Search for the cell housing the specified text and yield its [x, y] center coordinate. 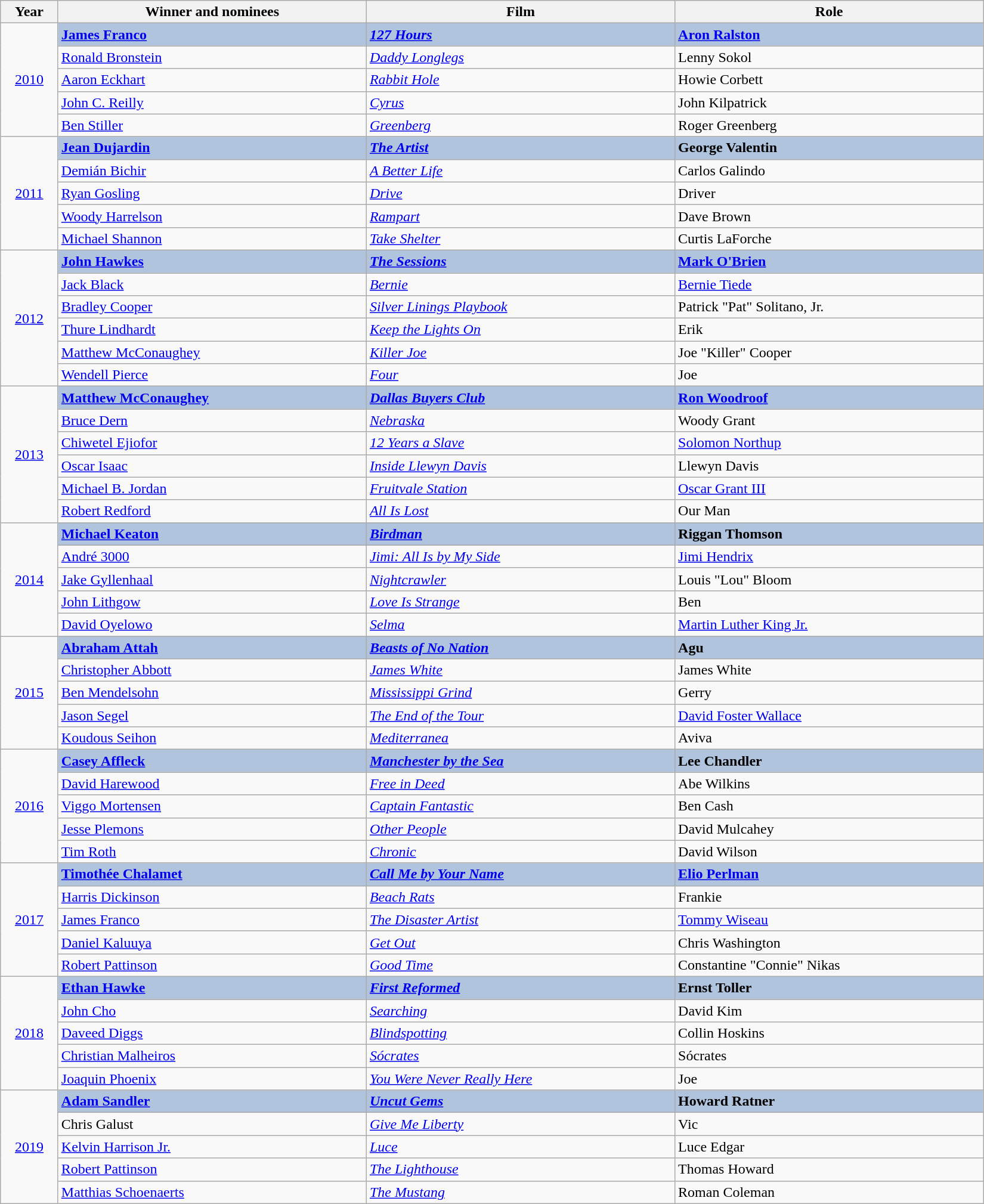
First Reformed [520, 988]
Ryan Gosling [212, 193]
Get Out [520, 942]
Ronald Bronstein [212, 57]
Fruitvale Station [520, 488]
David Wilson [829, 852]
Manchester by the Sea [520, 761]
Selma [520, 624]
Lenny Sokol [829, 57]
Chronic [520, 852]
George Valentin [829, 148]
Ben [829, 602]
2018 [30, 1033]
Chris Washington [829, 942]
Winner and nominees [212, 12]
Elio Perlman [829, 874]
2019 [30, 1147]
Give Me Liberty [520, 1124]
Riggan Thomson [829, 534]
Dave Brown [829, 216]
Greenberg [520, 125]
Demián Bichir [212, 171]
2017 [30, 920]
Role [829, 12]
Christian Malheiros [212, 1056]
Frankie [829, 897]
Collin Hoskins [829, 1033]
David Kim [829, 1011]
Keep the Lights On [520, 330]
Ben Stiller [212, 125]
Ron Woodroof [829, 398]
Luce Edgar [829, 1147]
2013 [30, 454]
The End of the Tour [520, 716]
David Harewood [212, 784]
Joe "Killer" Cooper [829, 352]
Film [520, 12]
Chris Galust [212, 1124]
Agu [829, 647]
Rabbit Hole [520, 80]
Roman Coleman [829, 1192]
Casey Affleck [212, 761]
John Lithgow [212, 602]
Howie Corbett [829, 80]
Jimi Hendrix [829, 556]
Nightcrawler [520, 579]
Bernie [520, 284]
Nebraska [520, 420]
Michael B. Jordan [212, 488]
Good Time [520, 965]
127 Hours [520, 35]
Birdman [520, 534]
Oscar Grant III [829, 488]
2014 [30, 579]
Kelvin Harrison Jr. [212, 1147]
A Better Life [520, 171]
Oscar Isaac [212, 466]
Chiwetel Ejiofor [212, 443]
Drive [520, 193]
You Were Never Really Here [520, 1079]
Driver [829, 193]
The Sessions [520, 261]
The Disaster Artist [520, 920]
Matthias Schoenaerts [212, 1192]
Daddy Longlegs [520, 57]
Timothée Chalamet [212, 874]
Love Is Strange [520, 602]
Adam Sandler [212, 1101]
Daveed Diggs [212, 1033]
Ethan Hawke [212, 988]
Michael Shannon [212, 239]
Woody Harrelson [212, 216]
Abe Wilkins [829, 784]
Howard Ratner [829, 1101]
Ben Cash [829, 806]
Thure Lindhardt [212, 330]
Thomas Howard [829, 1169]
Lee Chandler [829, 761]
Michael Keaton [212, 534]
Jimi: All Is by My Side [520, 556]
Luce [520, 1147]
The Lighthouse [520, 1169]
Viggo Mortensen [212, 806]
Ben Mendelsohn [212, 693]
Roger Greenberg [829, 125]
Cyrus [520, 103]
Mediterranea [520, 738]
Year [30, 12]
John Hawkes [212, 261]
2015 [30, 692]
Free in Deed [520, 784]
Erik [829, 330]
David Mulcahey [829, 829]
Mississippi Grind [520, 693]
Abraham Attah [212, 647]
Bernie Tiede [829, 284]
Our Man [829, 511]
Four [520, 375]
Louis "Lou" Bloom [829, 579]
The Artist [520, 148]
The Mustang [520, 1192]
Aviva [829, 738]
Joaquin Phoenix [212, 1079]
John Cho [212, 1011]
David Oyelowo [212, 624]
Jack Black [212, 284]
Captain Fantastic [520, 806]
John C. Reilly [212, 103]
Harris Dickinson [212, 897]
Killer Joe [520, 352]
Constantine "Connie" Nikas [829, 965]
2012 [30, 318]
David Foster Wallace [829, 716]
Beach Rats [520, 897]
Robert Redford [212, 511]
Gerry [829, 693]
Woody Grant [829, 420]
Christopher Abbott [212, 670]
Wendell Pierce [212, 375]
Bruce Dern [212, 420]
Dallas Buyers Club [520, 398]
12 Years a Slave [520, 443]
Inside Llewyn Davis [520, 466]
Solomon Northup [829, 443]
Uncut Gems [520, 1101]
Koudous Seihon [212, 738]
Daniel Kaluuya [212, 942]
Searching [520, 1011]
2010 [30, 80]
John Kilpatrick [829, 103]
Jason Segel [212, 716]
Silver Linings Playbook [520, 307]
Carlos Galindo [829, 171]
Patrick "Pat" Solitano, Jr. [829, 307]
Beasts of No Nation [520, 647]
Tim Roth [212, 852]
Tommy Wiseau [829, 920]
Ernst Toller [829, 988]
Take Shelter [520, 239]
Blindspotting [520, 1033]
2016 [30, 806]
All Is Lost [520, 511]
Llewyn Davis [829, 466]
Other People [520, 829]
Curtis LaForche [829, 239]
2011 [30, 193]
Aaron Eckhart [212, 80]
Jake Gyllenhaal [212, 579]
Rampart [520, 216]
Mark O'Brien [829, 261]
Jean Dujardin [212, 148]
André 3000 [212, 556]
Aron Ralston [829, 35]
Martin Luther King Jr. [829, 624]
Vic [829, 1124]
Jesse Plemons [212, 829]
Call Me by Your Name [520, 874]
Bradley Cooper [212, 307]
